Locate the cell with the specified text and output its (x, y) center coordinate. 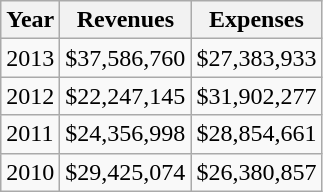
2010 (30, 172)
Expenses (256, 20)
$28,854,661 (256, 134)
Revenues (126, 20)
2011 (30, 134)
$22,247,145 (126, 96)
$37,586,760 (126, 58)
2012 (30, 96)
Year (30, 20)
2013 (30, 58)
$26,380,857 (256, 172)
$29,425,074 (126, 172)
$24,356,998 (126, 134)
$27,383,933 (256, 58)
$31,902,277 (256, 96)
